Identify which cell holds the provided text, then report its [X, Y] central coordinate. 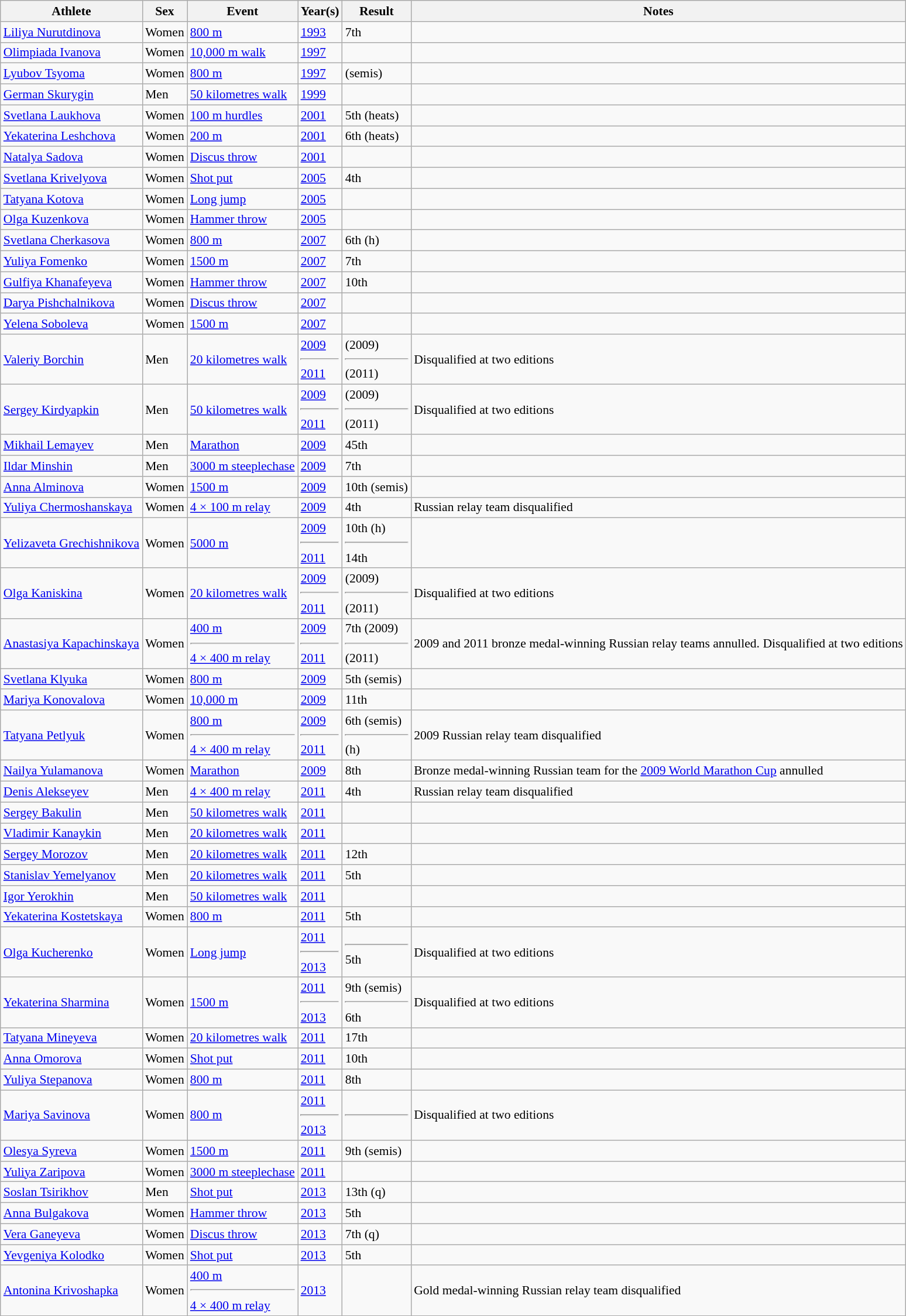
Event [242, 11]
10th (semis) [377, 487]
9th (semis) [377, 1151]
Yuliya Stepanova [71, 1080]
Tatyana Mineyeva [71, 1038]
Lyubov Tsyoma [71, 74]
Tatyana Kotova [71, 199]
6th (heats) [377, 136]
Mariya Savinova [71, 1115]
Tatyana Petlyuk [71, 735]
Svetlana Laukhova [71, 115]
13th (q) [377, 1192]
Yekaterina Leshchova [71, 136]
Notes [658, 11]
6th (semis) (h) [377, 735]
German Skurygin [71, 95]
Yuliya Chermoshanskaya [71, 508]
Gulfiya Khanafeyeva [71, 282]
Bronze medal-winning Russian team for the 2009 World Marathon Cup annulled [658, 771]
Yekaterina Sharmina [71, 1003]
Year(s) [320, 11]
Antonina Krivoshapka [71, 1291]
Anna Omorova [71, 1059]
6th (h) [377, 241]
Olga Kaniskina [71, 594]
Result [377, 11]
7th (q) [377, 1234]
Mikhail Lemayev [71, 445]
Svetlana Klyuka [71, 679]
Olga Kuzenkova [71, 220]
Svetlana Cherkasova [71, 241]
100 m hurdles [242, 115]
4 × 100 m relay [242, 508]
11th [377, 700]
Olesya Syreva [71, 1151]
Yelizaveta Grechishnikova [71, 543]
1993 [320, 32]
Sergey Kirdyapkin [71, 410]
4 × 400 m relay [242, 792]
17th [377, 1038]
Yelena Soboleva [71, 324]
10,000 m walk [242, 53]
2009 Russian relay team disqualified [658, 735]
Athlete [71, 11]
5th (semis) [377, 679]
5th (heats) [377, 115]
Ildar Minshin [71, 466]
9th (semis)6th [377, 1003]
Sergey Bakulin [71, 813]
7th (2009) (2011) [377, 643]
2009 and 2011 bronze medal-winning Russian relay teams annulled. Disqualified at two editions [658, 643]
200 m [242, 136]
Valeriy Borchin [71, 359]
Sergey Morozov [71, 855]
Denis Alekseyev [71, 792]
Olimpiada Ivanova [71, 53]
Liliya Nurutdinova [71, 32]
Svetlana Krivelyova [71, 178]
Vladimir Kanaykin [71, 834]
Nailya Yulamanova [71, 771]
Sex [165, 11]
12th [377, 855]
10th (h)14th [377, 543]
Soslan Tsirikhov [71, 1192]
Anastasiya Kapachinskaya [71, 643]
Mariya Konovalova [71, 700]
5000 m [242, 543]
Darya Pishchalnikova [71, 303]
Olga Kucherenko [71, 952]
Vera Ganeyeva [71, 1234]
Igor Yerokhin [71, 896]
Natalya Sadova [71, 157]
Anna Alminova [71, 487]
10,000 m [242, 700]
Yuliya Fomenko [71, 262]
1999 [320, 95]
Stanislav Yemelyanov [71, 875]
Gold medal-winning Russian relay team disqualified [658, 1291]
Anna Bulgakova [71, 1214]
(semis) [377, 74]
Yuliya Zaripova [71, 1172]
Yekaterina Kostetskaya [71, 917]
45th [377, 445]
800 m4 × 400 m relay [242, 735]
Yevgeniya Kolodko [71, 1255]
